Output the [X, Y] coordinate of the center of the cell containing the given text.  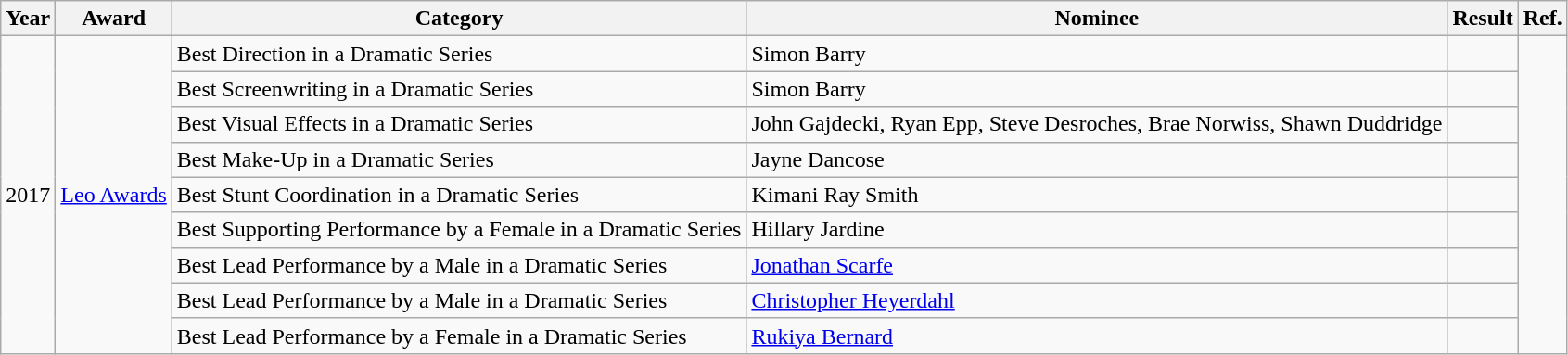
Jayne Dancose [1097, 159]
2017 [28, 195]
Best Direction in a Dramatic Series [459, 54]
Best Visual Effects in a Dramatic Series [459, 124]
Year [28, 19]
Best Screenwriting in a Dramatic Series [459, 89]
Award [114, 19]
Ref. [1543, 19]
Category [459, 19]
Best Supporting Performance by a Female in a Dramatic Series [459, 230]
Best Make-Up in a Dramatic Series [459, 159]
John Gajdecki, Ryan Epp, Steve Desroches, Brae Norwiss, Shawn Duddridge [1097, 124]
Christopher Heyerdahl [1097, 300]
Best Lead Performance by a Female in a Dramatic Series [459, 336]
Kimani Ray Smith [1097, 195]
Leo Awards [114, 195]
Hillary Jardine [1097, 230]
Best Stunt Coordination in a Dramatic Series [459, 195]
Jonathan Scarfe [1097, 265]
Nominee [1097, 19]
Result [1483, 19]
Rukiya Bernard [1097, 336]
